Capture the cell that displays the provided text and extract its (X, Y) central coordinate. 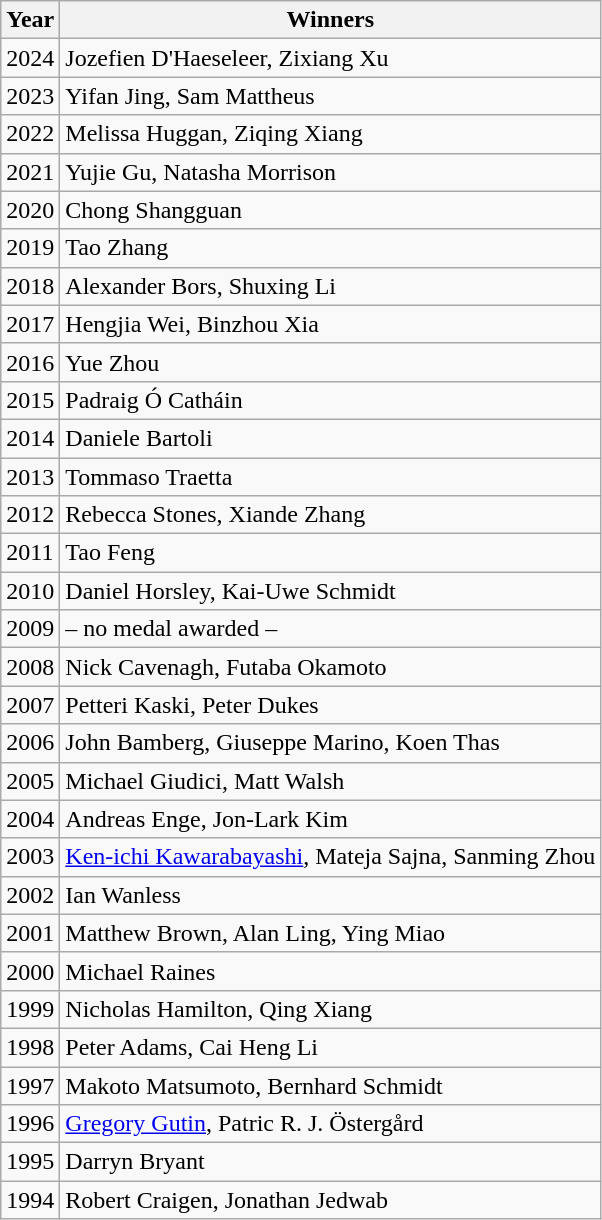
1996 (30, 1124)
Ken-ichi Kawarabayashi, Mateja Sajna, Sanming Zhou (330, 857)
2006 (30, 743)
Rebecca Stones, Xiande Zhang (330, 515)
Ian Wanless (330, 895)
Nicholas Hamilton, Qing Xiang (330, 1009)
– no medal awarded – (330, 629)
Alexander Bors, Shuxing Li (330, 286)
2022 (30, 134)
2012 (30, 515)
2019 (30, 248)
Tao Feng (330, 553)
Chong Shangguan (330, 210)
2004 (30, 819)
Daniel Horsley, Kai-Uwe Schmidt (330, 591)
Robert Craigen, Jonathan Jedwab (330, 1200)
Padraig Ó Catháin (330, 400)
2015 (30, 400)
2023 (30, 96)
2007 (30, 705)
Yue Zhou (330, 362)
2014 (30, 438)
Tommaso Traetta (330, 477)
Peter Adams, Cai Heng Li (330, 1047)
2003 (30, 857)
2024 (30, 58)
2016 (30, 362)
Matthew Brown, Alan Ling, Ying Miao (330, 933)
2001 (30, 933)
Michael Raines (330, 971)
1997 (30, 1085)
Darryn Bryant (330, 1162)
2005 (30, 781)
2021 (30, 172)
Tao Zhang (330, 248)
2008 (30, 667)
2017 (30, 324)
Winners (330, 20)
Year (30, 20)
2011 (30, 553)
2018 (30, 286)
2009 (30, 629)
Hengjia Wei, Binzhou Xia (330, 324)
Michael Giudici, Matt Walsh (330, 781)
2002 (30, 895)
Yifan Jing, Sam Mattheus (330, 96)
Nick Cavenagh, Futaba Okamoto (330, 667)
2010 (30, 591)
2020 (30, 210)
1994 (30, 1200)
Makoto Matsumoto, Bernhard Schmidt (330, 1085)
Petteri Kaski, Peter Dukes (330, 705)
2013 (30, 477)
Yujie Gu, Natasha Morrison (330, 172)
Jozefien D'Haeseleer, Zixiang Xu (330, 58)
1999 (30, 1009)
1995 (30, 1162)
John Bamberg, Giuseppe Marino, Koen Thas (330, 743)
Gregory Gutin, Patric R. J. Östergård (330, 1124)
Andreas Enge, Jon-Lark Kim (330, 819)
2000 (30, 971)
Melissa Huggan, Ziqing Xiang (330, 134)
1998 (30, 1047)
Daniele Bartoli (330, 438)
